Return (x, y) of the center of cell containing provided text 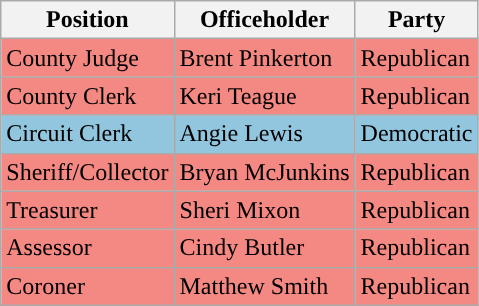
County Clerk (88, 96)
Position (88, 20)
Officeholder (264, 20)
Bryan McJunkins (264, 172)
Sheri Mixon (264, 210)
Sheriff/Collector (88, 172)
Circuit Clerk (88, 134)
Party (416, 20)
Brent Pinkerton (264, 58)
Treasurer (88, 210)
Coroner (88, 286)
Assessor (88, 248)
County Judge (88, 58)
Democratic (416, 134)
Cindy Butler (264, 248)
Keri Teague (264, 96)
Angie Lewis (264, 134)
Matthew Smith (264, 286)
